Extract the (x, y) coordinate from the center of the cell holding the provided text.  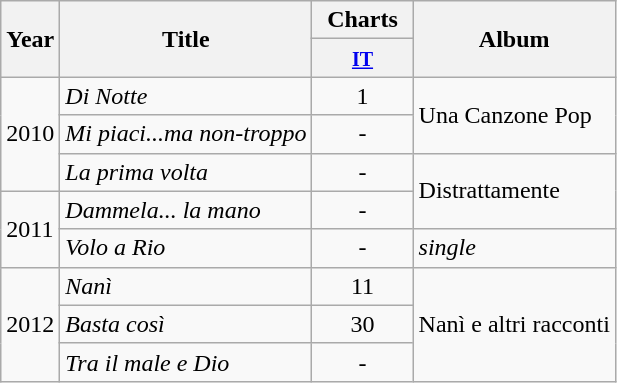
La prima volta (186, 172)
1 (362, 96)
Tra il male e Dio (186, 362)
Album (514, 39)
Volo a Rio (186, 248)
Di Notte (186, 96)
IT (362, 58)
Year (30, 39)
single (514, 248)
30 (362, 324)
Distrattamente (514, 191)
Basta così (186, 324)
Una Canzone Pop (514, 115)
2012 (30, 324)
2010 (30, 134)
Title (186, 39)
Nanì (186, 286)
2011 (30, 229)
Charts (362, 20)
Mi piaci...ma non-troppo (186, 134)
Dammela... la mano (186, 210)
Nanì e altri racconti (514, 324)
11 (362, 286)
